Provide the [X, Y] coordinate of the cell's center where the given text is located.  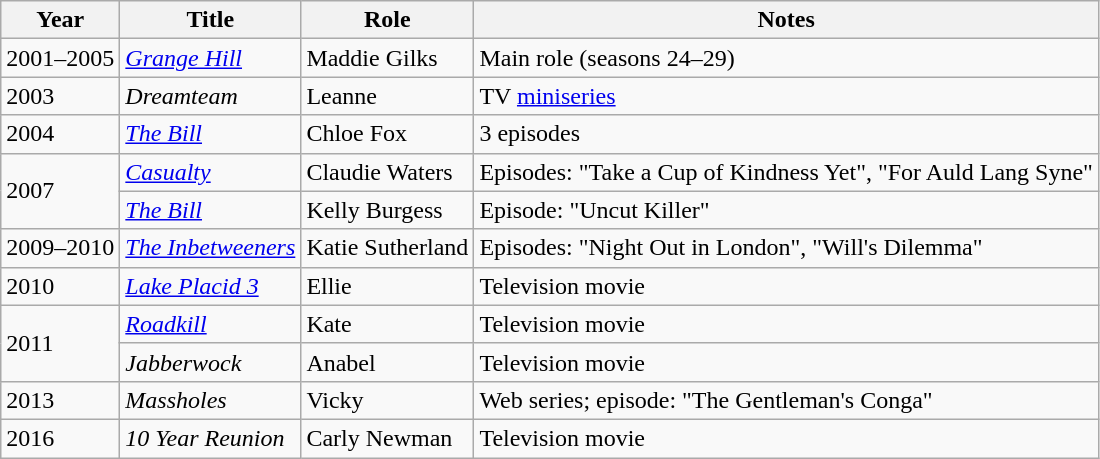
Episodes: "Take a Cup of Kindness Yet", "For Auld Lang Syne" [786, 172]
Dreamteam [210, 96]
Kate [388, 324]
The Inbetweeners [210, 248]
Claudie Waters [388, 172]
2007 [60, 191]
Katie Sutherland [388, 248]
Maddie Gilks [388, 58]
Massholes [210, 400]
Vicky [388, 400]
Kelly Burgess [388, 210]
2004 [60, 134]
Carly Newman [388, 438]
2011 [60, 343]
2016 [60, 438]
Roadkill [210, 324]
2013 [60, 400]
3 episodes [786, 134]
Main role (seasons 24–29) [786, 58]
Role [388, 20]
Episode: "Uncut Killer" [786, 210]
Jabberwock [210, 362]
Title [210, 20]
Web series; episode: "The Gentleman's Conga" [786, 400]
2001–2005 [60, 58]
Notes [786, 20]
2010 [60, 286]
Chloe Fox [388, 134]
Grange Hill [210, 58]
Leanne [388, 96]
2003 [60, 96]
Year [60, 20]
10 Year Reunion [210, 438]
Anabel [388, 362]
TV miniseries [786, 96]
Episodes: "Night Out in London", "Will's Dilemma" [786, 248]
Lake Placid 3 [210, 286]
Casualty [210, 172]
2009–2010 [60, 248]
Ellie [388, 286]
